Provide the (x, y) coordinate of the cell's center where the given text is located.  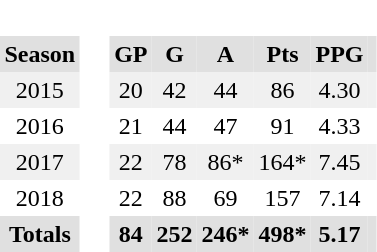
91 (282, 126)
47 (226, 126)
2016 (40, 126)
157 (282, 198)
69 (226, 198)
78 (174, 162)
498* (282, 234)
21 (131, 126)
2018 (40, 198)
20 (131, 90)
42 (174, 90)
GP (131, 54)
Pts (282, 54)
4.30 (340, 90)
2017 (40, 162)
84 (131, 234)
A (226, 54)
Totals (40, 234)
88 (174, 198)
5.17 (340, 234)
7.14 (340, 198)
86 (282, 90)
252 (174, 234)
86* (226, 162)
Season (40, 54)
7.45 (340, 162)
164* (282, 162)
G (174, 54)
PPG (340, 54)
2015 (40, 90)
246* (226, 234)
4.33 (340, 126)
